Capture the cell that displays the provided text and extract its (x, y) central coordinate. 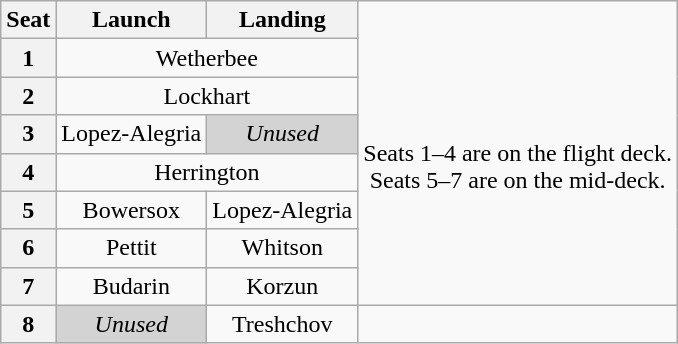
7 (28, 286)
Seats 1–4 are on the flight deck.Seats 5–7 are on the mid-deck. (518, 153)
3 (28, 134)
4 (28, 172)
Korzun (282, 286)
5 (28, 210)
Bowersox (132, 210)
Launch (132, 20)
Landing (282, 20)
Herrington (207, 172)
6 (28, 248)
Lockhart (207, 96)
1 (28, 58)
Whitson (282, 248)
Budarin (132, 286)
2 (28, 96)
Seat (28, 20)
Treshchov (282, 324)
Wetherbee (207, 58)
8 (28, 324)
Pettit (132, 248)
